Return the [X, Y] coordinate for the center point of the cell that contains the specified text.  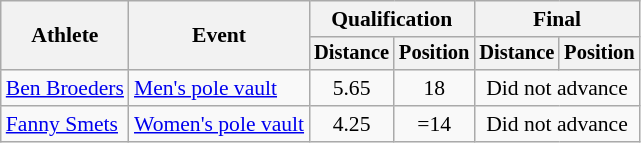
Athlete [65, 36]
Fanny Smets [65, 124]
Men's pole vault [219, 88]
Ben Broeders [65, 88]
5.65 [352, 88]
18 [434, 88]
Final [556, 19]
Qualification [392, 19]
4.25 [352, 124]
Event [219, 36]
Women's pole vault [219, 124]
=14 [434, 124]
